Determine the [X, Y] coordinate at the center of the cell enclosing the given text.  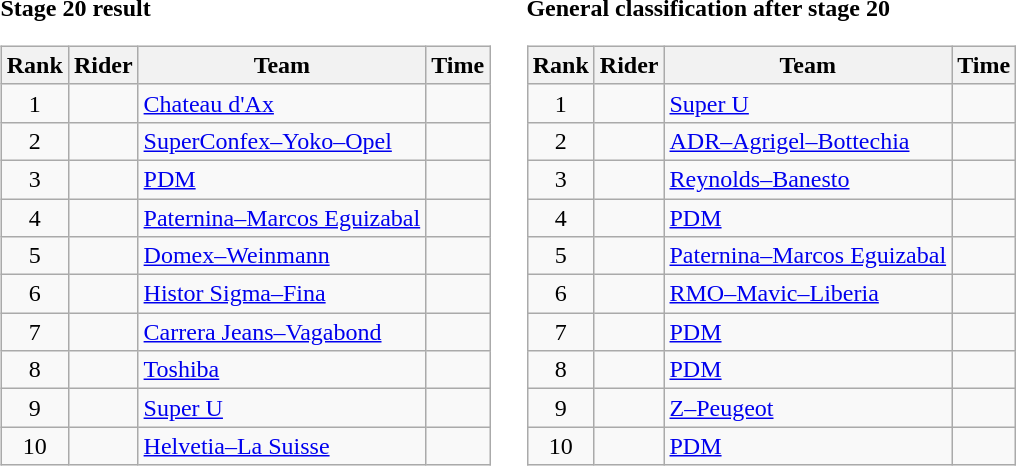
Carrera Jeans–Vagabond [282, 332]
Z–Peugeot [808, 408]
Helvetia–La Suisse [282, 446]
Reynolds–Banesto [808, 179]
Histor Sigma–Fina [282, 294]
SuperConfex–Yoko–Opel [282, 141]
Toshiba [282, 370]
Domex–Weinmann [282, 256]
Chateau d'Ax [282, 103]
RMO–Mavic–Liberia [808, 294]
ADR–Agrigel–Bottechia [808, 141]
